From the cell containing the given text, extract its center point as (X, Y) coordinate. 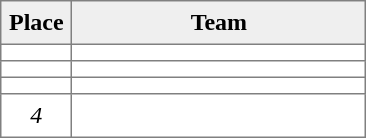
Place (36, 23)
4 (36, 116)
Team (219, 23)
